From the cell containing the given text, extract its center point as (X, Y) coordinate. 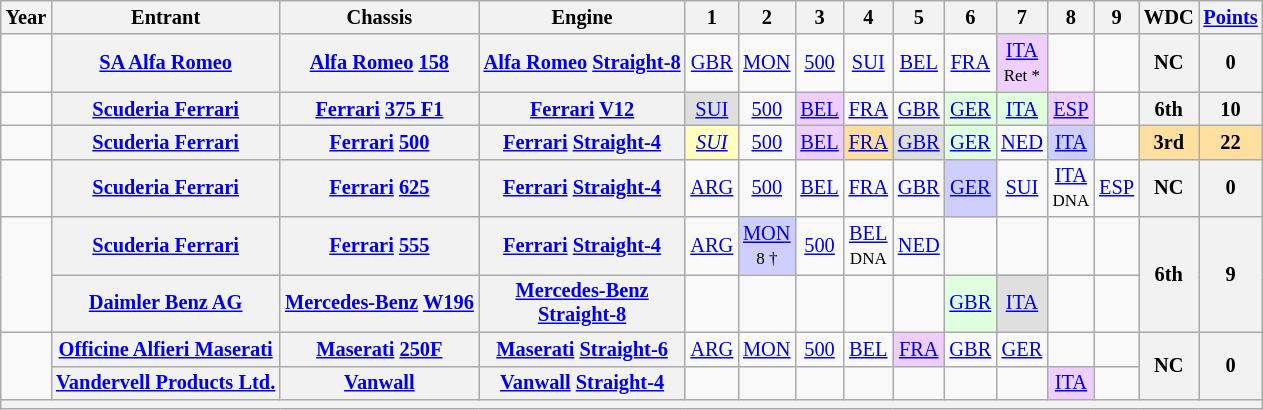
4 (868, 17)
22 (1230, 142)
Ferrari 555 (380, 246)
6 (971, 17)
ITADNA (1071, 188)
Entrant (166, 17)
ITARet * (1022, 63)
Chassis (380, 17)
Year (26, 17)
MON8 † (766, 246)
Vandervell Products Ltd. (166, 383)
Ferrari 625 (380, 188)
Alfa Romeo 158 (380, 63)
Mercedes-Benz W196 (380, 303)
Maserati Straight-6 (582, 349)
10 (1230, 109)
Engine (582, 17)
Maserati 250F (380, 349)
WDC (1169, 17)
3rd (1169, 142)
Alfa Romeo Straight-8 (582, 63)
5 (919, 17)
8 (1071, 17)
Vanwall Straight-4 (582, 383)
Officine Alfieri Maserati (166, 349)
7 (1022, 17)
Points (1230, 17)
3 (819, 17)
BELDNA (868, 246)
Mercedes-BenzStraight-8 (582, 303)
Vanwall (380, 383)
SA Alfa Romeo (166, 63)
Ferrari V12 (582, 109)
Ferrari 375 F1 (380, 109)
Ferrari 500 (380, 142)
1 (712, 17)
2 (766, 17)
Daimler Benz AG (166, 303)
